Extract the [X, Y] coordinate from the center of the cell holding the provided text.  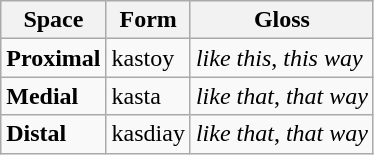
kasta [148, 96]
kastoy [148, 58]
Form [148, 20]
like this, this way [282, 58]
Proximal [54, 58]
Space [54, 20]
Distal [54, 134]
Medial [54, 96]
kasdiay [148, 134]
Gloss [282, 20]
